Return (X, Y) of the center of cell containing provided text 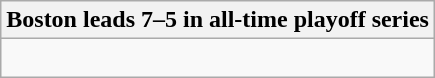
Boston leads 7–5 in all-time playoff series (218, 20)
